Capture the cell that displays the provided text and extract its (x, y) central coordinate. 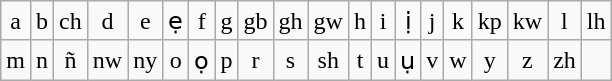
d (107, 21)
s (290, 60)
ẹ (176, 21)
i (384, 21)
l (565, 21)
gb (256, 21)
a (16, 21)
e (146, 21)
kw (527, 21)
gh (290, 21)
w (458, 60)
h (360, 21)
r (256, 60)
g (226, 21)
ch (71, 21)
v (432, 60)
ị (408, 21)
gw (328, 21)
lh (596, 21)
p (226, 60)
t (360, 60)
b (42, 21)
ny (146, 60)
ọ (202, 60)
m (16, 60)
o (176, 60)
ñ (71, 60)
y (490, 60)
nw (107, 60)
j (432, 21)
n (42, 60)
kp (490, 21)
ụ (408, 60)
sh (328, 60)
z (527, 60)
f (202, 21)
u (384, 60)
zh (565, 60)
k (458, 21)
